Return [X, Y] of the center of cell containing provided text 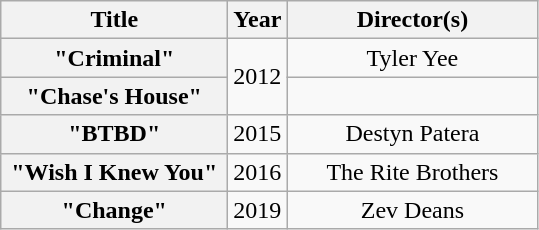
2012 [258, 77]
The Rite Brothers [412, 172]
2019 [258, 210]
Tyler Yee [412, 58]
2015 [258, 134]
"Chase's House" [114, 96]
"BTBD" [114, 134]
Year [258, 20]
"Change" [114, 210]
Zev Deans [412, 210]
Director(s) [412, 20]
Title [114, 20]
Destyn Patera [412, 134]
2016 [258, 172]
"Criminal" [114, 58]
"Wish I Knew You" [114, 172]
